Search for the cell housing the specified text and yield its [X, Y] center coordinate. 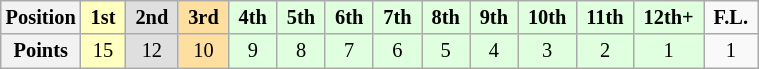
Points [41, 51]
9 [253, 51]
4 [494, 51]
5th [301, 17]
12 [152, 51]
F.L. [731, 17]
6 [397, 51]
8 [301, 51]
2 [604, 51]
4th [253, 17]
3 [547, 51]
6th [349, 17]
7 [349, 51]
3rd [203, 17]
15 [104, 51]
Position [41, 17]
8th [446, 17]
12th+ [669, 17]
7th [397, 17]
10th [547, 17]
2nd [152, 17]
9th [494, 17]
10 [203, 51]
11th [604, 17]
1st [104, 17]
5 [446, 51]
